Provide the (X, Y) coordinate of the cell's center where the given text is located.  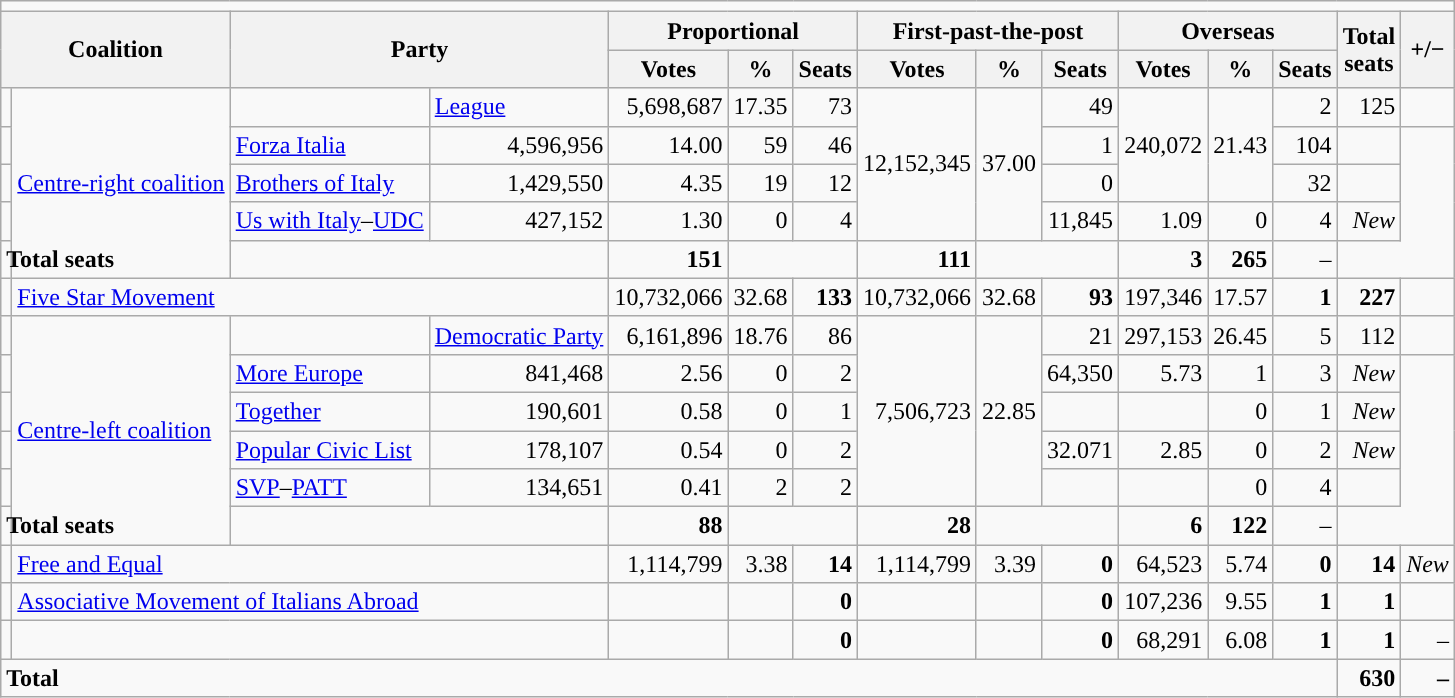
19 (760, 183)
21 (1080, 335)
151 (668, 259)
112 (1369, 335)
4,596,956 (519, 145)
49 (1080, 107)
Proportional (734, 31)
Forza Italia (330, 145)
Coalition (116, 50)
Associative Movement of Italians Abroad (310, 602)
Party (420, 50)
111 (916, 259)
104 (1305, 145)
133 (825, 297)
227 (1369, 297)
Democratic Party (519, 335)
6.08 (1240, 640)
630 (1369, 678)
1.09 (1164, 221)
68,291 (1164, 640)
3.38 (760, 564)
League (519, 107)
First-past-the-post (988, 31)
125 (1369, 107)
+/− (1428, 50)
0.58 (668, 411)
93 (1080, 297)
37.00 (1008, 164)
88 (668, 526)
21.43 (1240, 145)
5 (1305, 335)
1.30 (668, 221)
17.35 (760, 107)
Together (330, 411)
Popular Civic List (330, 449)
17.57 (1240, 297)
134,651 (519, 488)
18.76 (760, 335)
Centre-right coalition (121, 183)
73 (825, 107)
SVP–PATT (330, 488)
107,236 (1164, 602)
Centre-left coalition (121, 430)
64,523 (1164, 564)
Overseas (1228, 31)
3.39 (1008, 564)
32 (1305, 183)
122 (1240, 526)
7,506,723 (916, 411)
12,152,345 (916, 164)
14.00 (668, 145)
Totalseats (1369, 50)
1,429,550 (519, 183)
0.54 (668, 449)
4.35 (668, 183)
46 (825, 145)
64,350 (1080, 373)
2.85 (1164, 449)
11,845 (1080, 221)
5.74 (1240, 564)
More Europe (330, 373)
178,107 (519, 449)
841,468 (519, 373)
297,153 (1164, 335)
6 (1164, 526)
265 (1240, 259)
86 (825, 335)
240,072 (1164, 145)
22.85 (1008, 411)
12 (825, 183)
Five Star Movement (310, 297)
59 (760, 145)
Us with Italy–UDC (330, 221)
9.55 (1240, 602)
5,698,687 (668, 107)
28 (916, 526)
427,152 (519, 221)
197,346 (1164, 297)
26.45 (1240, 335)
6,161,896 (668, 335)
Brothers of Italy (330, 183)
190,601 (519, 411)
Free and Equal (310, 564)
Total (669, 678)
32.071 (1080, 449)
2.56 (668, 373)
0.41 (668, 488)
5.73 (1164, 373)
